From the cell containing the given text, extract its center point as [X, Y] coordinate. 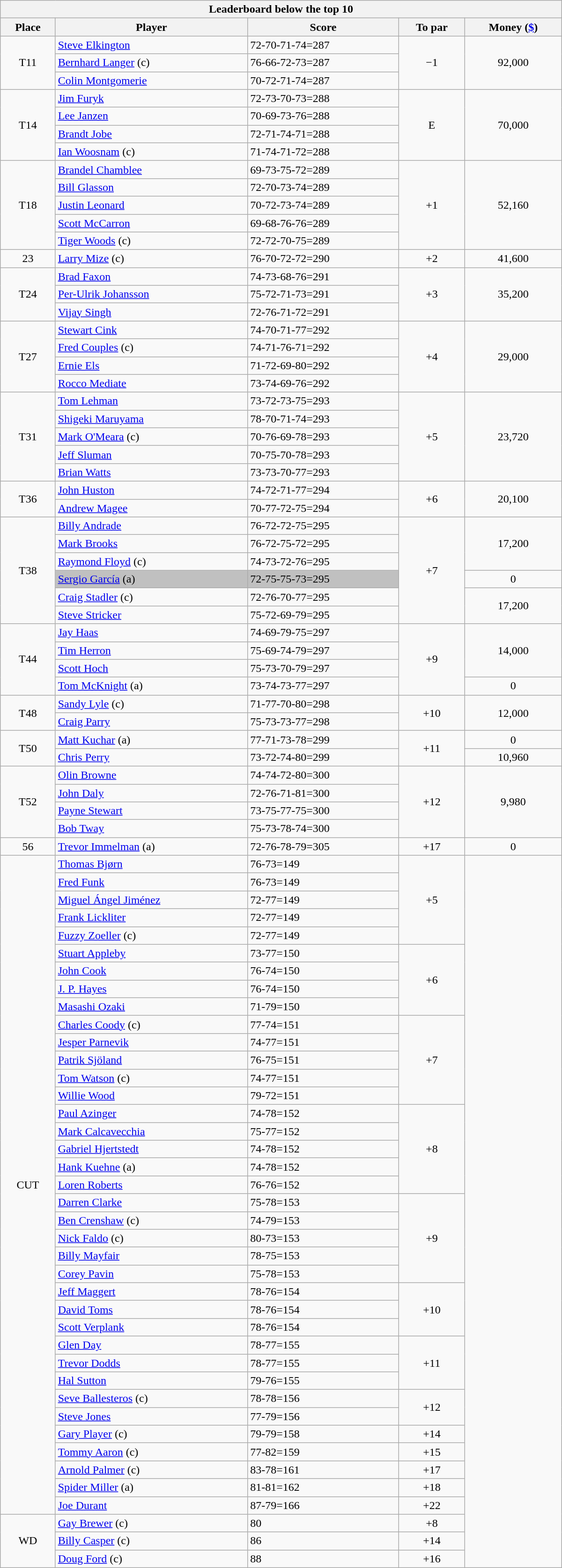
78-70-71-74=293 [323, 419]
72-71-74-71=288 [323, 134]
79-72=151 [323, 1096]
Chris Perry [152, 757]
Ernie Els [152, 365]
20,100 [513, 499]
71-77-70-80=298 [323, 704]
Stewart Cink [152, 330]
77-74=151 [323, 1024]
72-75-75-73=295 [323, 579]
Charles Coody (c) [152, 1024]
71-79=150 [323, 1006]
T18 [28, 205]
Billy Andrade [152, 526]
74-73-68-76=291 [323, 277]
Fred Funk [152, 882]
Trevor Dodds [152, 1363]
10,960 [513, 757]
John Cook [152, 971]
70,000 [513, 125]
81-81=162 [323, 1488]
Brandt Jobe [152, 134]
Justin Leonard [152, 205]
75-72-71-73=291 [323, 294]
Tiger Woods (c) [152, 241]
Joe Durant [152, 1505]
74-71-76-71=292 [323, 348]
75-77=152 [323, 1131]
Tom Lehman [152, 401]
Bill Glasson [152, 187]
52,160 [513, 205]
Arnold Palmer (c) [152, 1470]
83-78=161 [323, 1470]
76-72-72-75=295 [323, 526]
79-76=155 [323, 1381]
T38 [28, 570]
Willie Wood [152, 1096]
Scott Hoch [152, 668]
+4 [432, 357]
Matt Kuchar (a) [152, 739]
74-79=153 [323, 1220]
88 [323, 1559]
73-73-70-77=293 [323, 472]
Paul Azinger [152, 1114]
T14 [28, 125]
Craig Stadler (c) [152, 597]
76-75=151 [323, 1060]
Rocco Mediate [152, 383]
Tom McKnight (a) [152, 686]
41,600 [513, 259]
David Toms [152, 1309]
+16 [432, 1559]
Jim Furyk [152, 98]
Brian Watts [152, 472]
Mark Calcavecchia [152, 1131]
70-72-73-74=289 [323, 205]
87-79=166 [323, 1505]
12,000 [513, 713]
Steve Elkington [152, 45]
9,980 [513, 802]
72-76-71-72=291 [323, 312]
+1 [432, 205]
72-73-70-73=288 [323, 98]
70-72-71-74=287 [323, 80]
Miguel Ángel Jiménez [152, 900]
Hank Kuehne (a) [152, 1167]
Scott Verplank [152, 1327]
Corey Pavin [152, 1274]
Larry Mize (c) [152, 259]
Billy Casper (c) [152, 1541]
T52 [28, 802]
73-74-73-77=297 [323, 686]
J. P. Hayes [152, 989]
75-69-74-79=297 [323, 650]
71-72-69-80=292 [323, 365]
Payne Stewart [152, 811]
T24 [28, 294]
Jesper Parnevik [152, 1042]
+2 [432, 259]
74-72-71-77=294 [323, 490]
75-72-69-79=295 [323, 615]
Shigeki Maruyama [152, 419]
Mark O'Meara (c) [152, 437]
T36 [28, 499]
72-76-70-77=295 [323, 597]
Fred Couples (c) [152, 348]
T48 [28, 713]
Thomas Bjørn [152, 864]
To par [432, 27]
80-73=153 [323, 1238]
Doug Ford (c) [152, 1559]
73-72-74-80=299 [323, 757]
Tim Herron [152, 650]
T44 [28, 659]
Nick Faldo (c) [152, 1238]
76-76=152 [323, 1185]
77-71-73-78=299 [323, 739]
75-73-70-79=297 [323, 668]
70-76-69-78=293 [323, 437]
69-73-75-72=289 [323, 169]
Trevor Immelman (a) [152, 846]
T27 [28, 357]
Place [28, 27]
+3 [432, 294]
79-79=158 [323, 1434]
Sandy Lyle (c) [152, 704]
Darren Clarke [152, 1203]
69-68-76-76=289 [323, 223]
Seve Ballesteros (c) [152, 1399]
Olin Browne [152, 775]
72-70-71-74=287 [323, 45]
Stuart Appleby [152, 953]
70-77-72-75=294 [323, 508]
T11 [28, 63]
T50 [28, 748]
Ian Woosnam (c) [152, 152]
John Huston [152, 490]
Raymond Floyd (c) [152, 562]
Jeff Sluman [152, 454]
Hal Sutton [152, 1381]
78-75=153 [323, 1256]
86 [323, 1541]
72-76-71-81=300 [323, 793]
Lee Janzen [152, 116]
72-76-78-79=305 [323, 846]
74-73-72-76=295 [323, 562]
CUT [28, 1185]
29,000 [513, 357]
75-73-78-74=300 [323, 829]
Gabriel Hjertstedt [152, 1149]
76-70-72-72=290 [323, 259]
Steve Stricker [152, 615]
Sergio García (a) [152, 579]
Loren Roberts [152, 1185]
Bob Tway [152, 829]
Patrik Sjöland [152, 1060]
Spider Miller (a) [152, 1488]
Score [323, 27]
73-77=150 [323, 953]
76-72-75-72=295 [323, 544]
23,720 [513, 437]
Scott McCarron [152, 223]
+18 [432, 1488]
T31 [28, 437]
80 [323, 1523]
70-69-73-76=288 [323, 116]
Money ($) [513, 27]
Jay Haas [152, 633]
14,000 [513, 650]
WD [28, 1541]
56 [28, 846]
Craig Parry [152, 722]
Gary Player (c) [152, 1434]
+15 [432, 1452]
Billy Mayfair [152, 1256]
73-74-69-76=292 [323, 383]
Player [152, 27]
76-66-72-73=287 [323, 63]
75-73-73-77=298 [323, 722]
John Daly [152, 793]
23 [28, 259]
Gay Brewer (c) [152, 1523]
78-78=156 [323, 1399]
74-74-72-80=300 [323, 775]
Leaderboard below the top 10 [281, 9]
77-79=156 [323, 1416]
73-72-73-75=293 [323, 401]
77-82=159 [323, 1452]
E [432, 125]
74-69-79-75=297 [323, 633]
Colin Montgomerie [152, 80]
Glen Day [152, 1345]
Tom Watson (c) [152, 1078]
Brandel Chamblee [152, 169]
72-72-70-75=289 [323, 241]
Vijay Singh [152, 312]
Steve Jones [152, 1416]
70-75-70-78=293 [323, 454]
92,000 [513, 63]
Andrew Magee [152, 508]
Bernhard Langer (c) [152, 63]
Brad Faxon [152, 277]
73-75-77-75=300 [323, 811]
72-70-73-74=289 [323, 187]
−1 [432, 63]
Mark Brooks [152, 544]
Jeff Maggert [152, 1291]
+22 [432, 1505]
Frank Lickliter [152, 918]
Fuzzy Zoeller (c) [152, 935]
Masashi Ozaki [152, 1006]
74-70-71-77=292 [323, 330]
35,200 [513, 294]
Per-Ulrik Johansson [152, 294]
Ben Crenshaw (c) [152, 1220]
Tommy Aaron (c) [152, 1452]
71-74-71-72=288 [323, 152]
